Identify which cell holds the provided text, then report its (x, y) central coordinate. 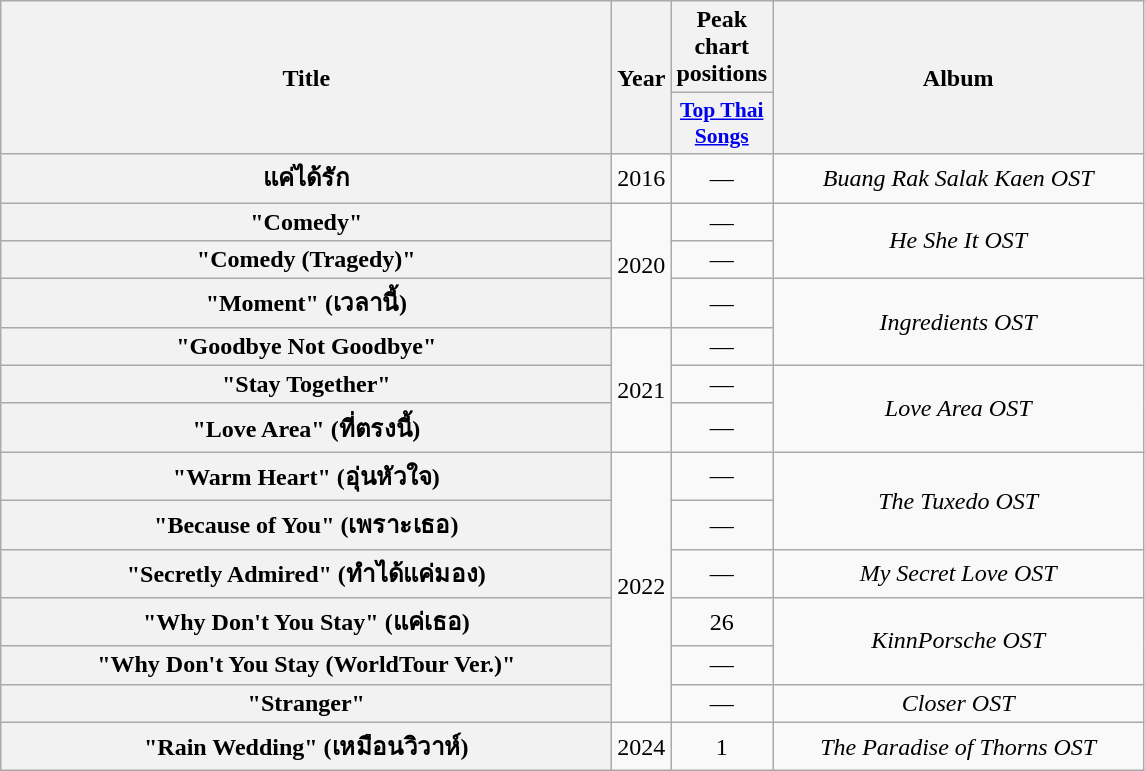
1 (722, 746)
The Paradise of Thorns OST (958, 746)
My Secret Love OST (958, 574)
"Stranger" (306, 703)
"Because of You" (เพราะเธอ) (306, 524)
The Tuxedo OST (958, 500)
"Goodbye Not Goodbye" (306, 346)
"Secretly Admired" (ทำได้แค่มอง) (306, 574)
2022 (642, 587)
"Why Don't You Stay" (แค่เธอ) (306, 622)
"Warm Heart" (อุ่นหัวใจ) (306, 476)
2016 (642, 178)
2024 (642, 746)
KinnPorsche OST (958, 642)
Peak chart positions (722, 47)
"Moment" (เวลานี้) (306, 304)
Year (642, 78)
"Comedy" (306, 221)
2020 (642, 264)
"Comedy (Tragedy)" (306, 260)
แค่ได้รัก (306, 178)
"Why Don't You Stay (WorldTour Ver.)" (306, 665)
Title (306, 78)
"Stay Together" (306, 384)
"Rain Wedding" (เหมือนวิวาห์) (306, 746)
Top Thai Songs (722, 124)
"Love Area" (ที่ตรงนี้) (306, 428)
Album (958, 78)
Ingredients OST (958, 322)
He She It OST (958, 240)
Closer OST (958, 703)
Love Area OST (958, 408)
2021 (642, 390)
26 (722, 622)
Buang Rak Salak Kaen OST (958, 178)
